Identify which cell holds the provided text, then report its [X, Y] central coordinate. 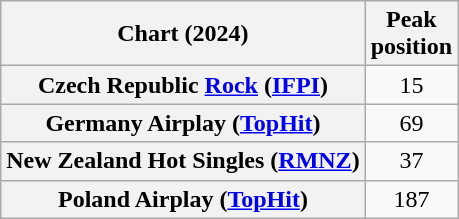
187 [411, 199]
69 [411, 123]
Czech Republic Rock (IFPI) [183, 85]
Germany Airplay (TopHit) [183, 123]
37 [411, 161]
Poland Airplay (TopHit) [183, 199]
Peakposition [411, 34]
Chart (2024) [183, 34]
15 [411, 85]
New Zealand Hot Singles (RMNZ) [183, 161]
